Provide the (x, y) coordinate of the cell's center where the given text is located.  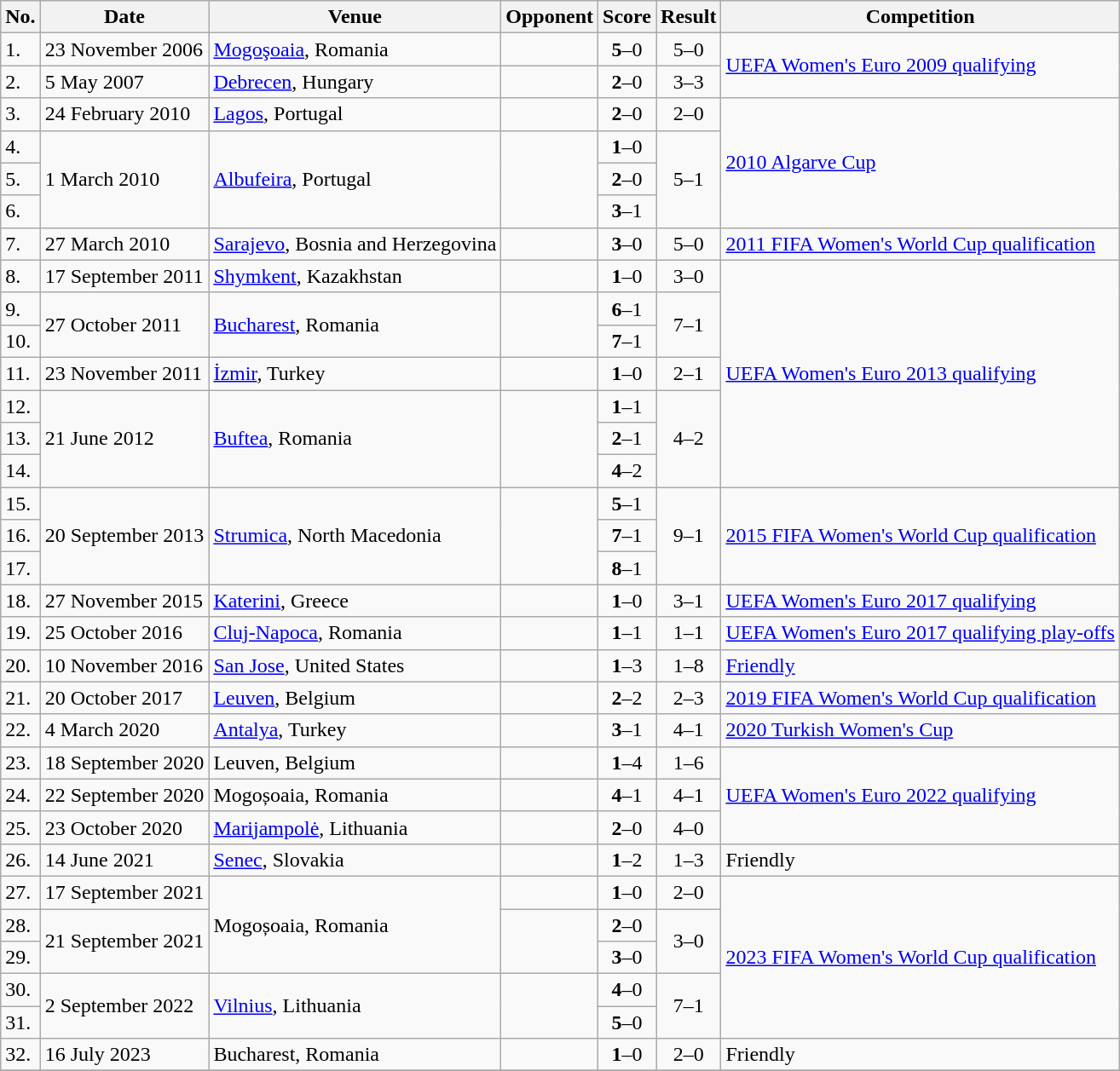
Cluj-Napoca, Romania (355, 633)
16. (20, 536)
Albufeira, Portugal (355, 179)
8. (20, 276)
21 June 2012 (124, 439)
Senec, Slovakia (355, 860)
7. (20, 244)
19. (20, 633)
25 October 2016 (124, 633)
Vilnius, Lithuania (355, 1006)
2015 FIFA Women's World Cup qualification (921, 536)
32. (20, 1055)
17 September 2011 (124, 276)
Strumica, North Macedonia (355, 536)
Debrecen, Hungary (355, 82)
12. (20, 406)
20 October 2017 (124, 698)
3. (20, 114)
29. (20, 958)
Result (689, 17)
3–3 (689, 82)
27. (20, 892)
2011 FIFA Women's World Cup qualification (921, 244)
Opponent (550, 17)
2020 Turkish Women's Cup (921, 730)
20. (20, 665)
10 November 2016 (124, 665)
23 November 2006 (124, 49)
4 March 2020 (124, 730)
18. (20, 601)
1–8 (689, 665)
Score (627, 17)
23. (20, 763)
21. (20, 698)
16 July 2023 (124, 1055)
30. (20, 990)
İzmir, Turkey (355, 373)
27 November 2015 (124, 601)
11. (20, 373)
1. (20, 49)
24. (20, 795)
UEFA Women's Euro 2009 qualifying (921, 66)
13. (20, 439)
UEFA Women's Euro 2022 qualifying (921, 795)
18 September 2020 (124, 763)
17 September 2021 (124, 892)
22. (20, 730)
Sarajevo, Bosnia and Herzegovina (355, 244)
2019 FIFA Women's World Cup qualification (921, 698)
14 June 2021 (124, 860)
24 February 2010 (124, 114)
UEFA Women's Euro 2017 qualifying play-offs (921, 633)
28. (20, 924)
Competition (921, 17)
UEFA Women's Euro 2013 qualifying (921, 373)
1–4 (627, 763)
4. (20, 147)
27 October 2011 (124, 325)
2010 Algarve Cup (921, 163)
26. (20, 860)
2 September 2022 (124, 1006)
21 September 2021 (124, 941)
25. (20, 827)
22 September 2020 (124, 795)
9. (20, 308)
6–1 (627, 308)
17. (20, 568)
Buftea, Romania (355, 439)
23 November 2011 (124, 373)
No. (20, 17)
Antalya, Turkey (355, 730)
1–6 (689, 763)
14. (20, 471)
Katerini, Greece (355, 601)
9–1 (689, 536)
5 May 2007 (124, 82)
27 March 2010 (124, 244)
2. (20, 82)
23 October 2020 (124, 827)
Marijampolė, Lithuania (355, 827)
5. (20, 179)
1–2 (627, 860)
2023 FIFA Women's World Cup qualification (921, 957)
10. (20, 341)
6. (20, 211)
8–1 (627, 568)
UEFA Women's Euro 2017 qualifying (921, 601)
San Jose, United States (355, 665)
15. (20, 504)
Date (124, 17)
Lagos, Portugal (355, 114)
20 September 2013 (124, 536)
Venue (355, 17)
1 March 2010 (124, 179)
2–3 (689, 698)
31. (20, 1022)
2–2 (627, 698)
Mogoşoaia, Romania (355, 49)
Shymkent, Kazakhstan (355, 276)
